Search for the cell housing the specified text and yield its (x, y) center coordinate. 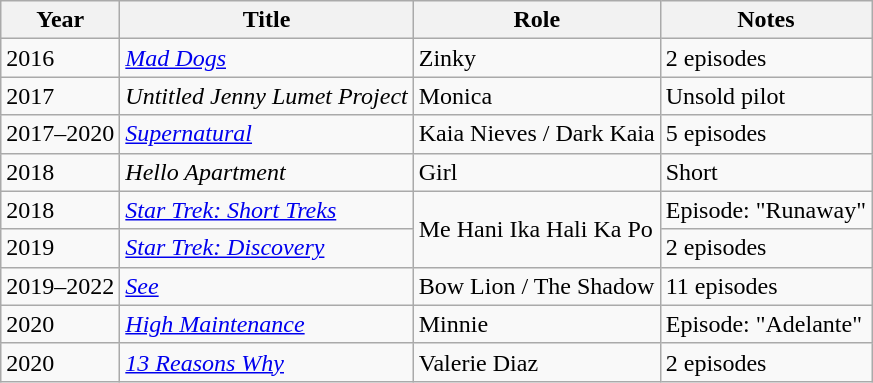
Notes (766, 20)
Year (60, 20)
Valerie Diaz (536, 362)
High Maintenance (266, 324)
13 Reasons Why (266, 362)
5 episodes (766, 134)
Short (766, 172)
Episode: "Adelante" (766, 324)
Bow Lion / The Shadow (536, 286)
Zinky (536, 58)
Star Trek: Short Treks (266, 210)
Kaia Nieves / Dark Kaia (536, 134)
2017–2020 (60, 134)
Me Hani Ika Hali Ka Po (536, 229)
Episode: "Runaway" (766, 210)
Unsold pilot (766, 96)
2016 (60, 58)
Title (266, 20)
Star Trek: Discovery (266, 248)
2019–2022 (60, 286)
2017 (60, 96)
Supernatural (266, 134)
Untitled Jenny Lumet Project (266, 96)
Role (536, 20)
Hello Apartment (266, 172)
See (266, 286)
Minnie (536, 324)
Monica (536, 96)
11 episodes (766, 286)
2019 (60, 248)
Girl (536, 172)
Mad Dogs (266, 58)
